Find where the given text appears and provide that cell's center as [x, y] coordinate. 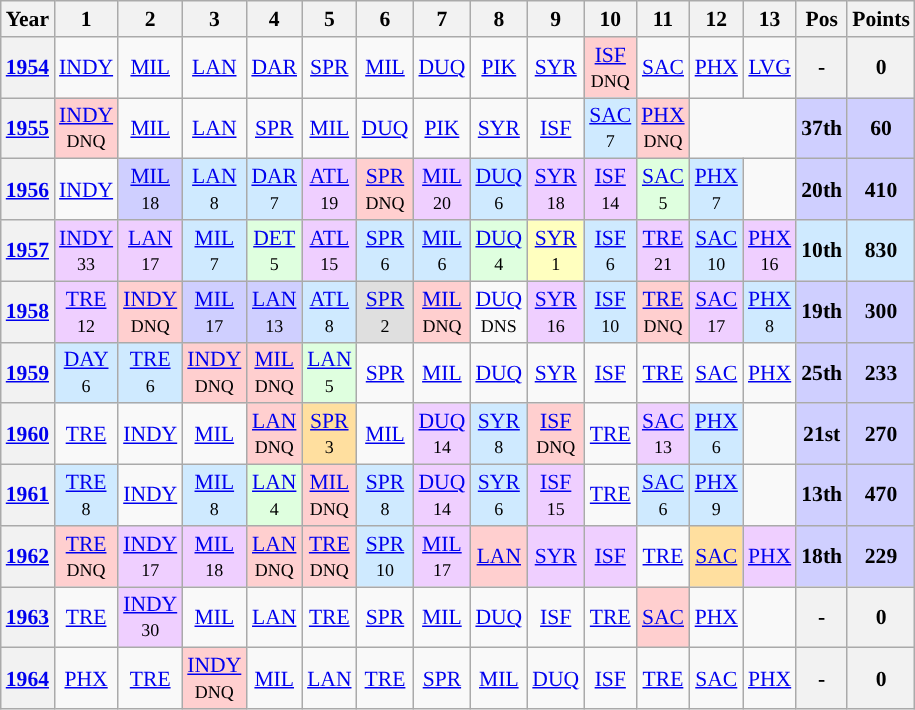
Points [881, 19]
ISF15 [556, 496]
20th [822, 190]
9 [556, 19]
SAC17 [716, 312]
5 [329, 19]
SAC5 [662, 190]
1958 [28, 312]
DAY6 [86, 372]
SAC7 [610, 128]
PHX8 [770, 312]
PHXDNQ [662, 128]
SPRDNQ [386, 190]
LAN8 [214, 190]
10 [610, 19]
SYR1 [556, 250]
INDY17 [150, 556]
PHX16 [770, 250]
ISF6 [610, 250]
PHX6 [716, 434]
13th [822, 496]
1960 [28, 434]
Year [28, 19]
SYR6 [498, 496]
DUQ4 [498, 250]
PHX9 [716, 496]
25th [822, 372]
MIL7 [214, 250]
TRE6 [150, 372]
8 [498, 19]
LAN13 [274, 312]
1961 [28, 496]
LVG [770, 68]
SAC13 [662, 434]
1963 [28, 618]
1954 [28, 68]
DAR7 [274, 190]
SAC10 [716, 250]
MIL20 [442, 190]
470 [881, 496]
1959 [28, 372]
12 [716, 19]
SPR3 [329, 434]
DUQ6 [498, 190]
7 [442, 19]
229 [881, 556]
830 [881, 250]
ISF14 [610, 190]
300 [881, 312]
INDY33 [86, 250]
1956 [28, 190]
MIL6 [442, 250]
233 [881, 372]
SPR8 [386, 496]
4 [274, 19]
LAN4 [274, 496]
SYR8 [498, 434]
1957 [28, 250]
10th [822, 250]
MIL8 [214, 496]
ATL8 [329, 312]
DUQDNS [498, 312]
SYR16 [556, 312]
21st [822, 434]
DET5 [274, 250]
ISF10 [610, 312]
TRE12 [86, 312]
37th [822, 128]
2 [150, 19]
SPR10 [386, 556]
SAC6 [662, 496]
410 [881, 190]
ATL19 [329, 190]
1962 [28, 556]
PHX7 [716, 190]
18th [822, 556]
60 [881, 128]
Pos [822, 19]
270 [881, 434]
SYR18 [556, 190]
13 [770, 19]
DAR [274, 68]
1964 [28, 678]
1 [86, 19]
LAN17 [150, 250]
19th [822, 312]
SPR6 [386, 250]
INDY30 [150, 618]
ATL15 [329, 250]
1955 [28, 128]
SPR2 [386, 312]
TRE21 [662, 250]
11 [662, 19]
LAN5 [329, 372]
TRE8 [86, 496]
3 [214, 19]
6 [386, 19]
